From the cell containing the given text, extract its center point as [x, y] coordinate. 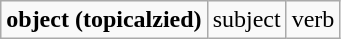
verb [313, 20]
subject [246, 20]
object (topicalzied) [104, 20]
